Provide the (x, y) coordinate of the cell's center where the given text is located.  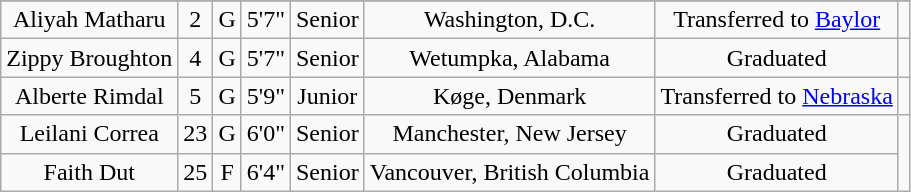
4 (196, 58)
Transferred to Nebraska (776, 96)
Aliyah Matharu (90, 20)
F (227, 172)
25 (196, 172)
Køge, Denmark (510, 96)
Transferred to Baylor (776, 20)
Vancouver, British Columbia (510, 172)
Wetumpka, Alabama (510, 58)
Alberte Rimdal (90, 96)
Faith Dut (90, 172)
5'9" (266, 96)
Washington, D.C. (510, 20)
2 (196, 20)
6'4" (266, 172)
Leilani Correa (90, 134)
Junior (327, 96)
Zippy Broughton (90, 58)
23 (196, 134)
Manchester, New Jersey (510, 134)
6'0" (266, 134)
5 (196, 96)
